Return the (X, Y) coordinate for the center point of the cell that contains the specified text.  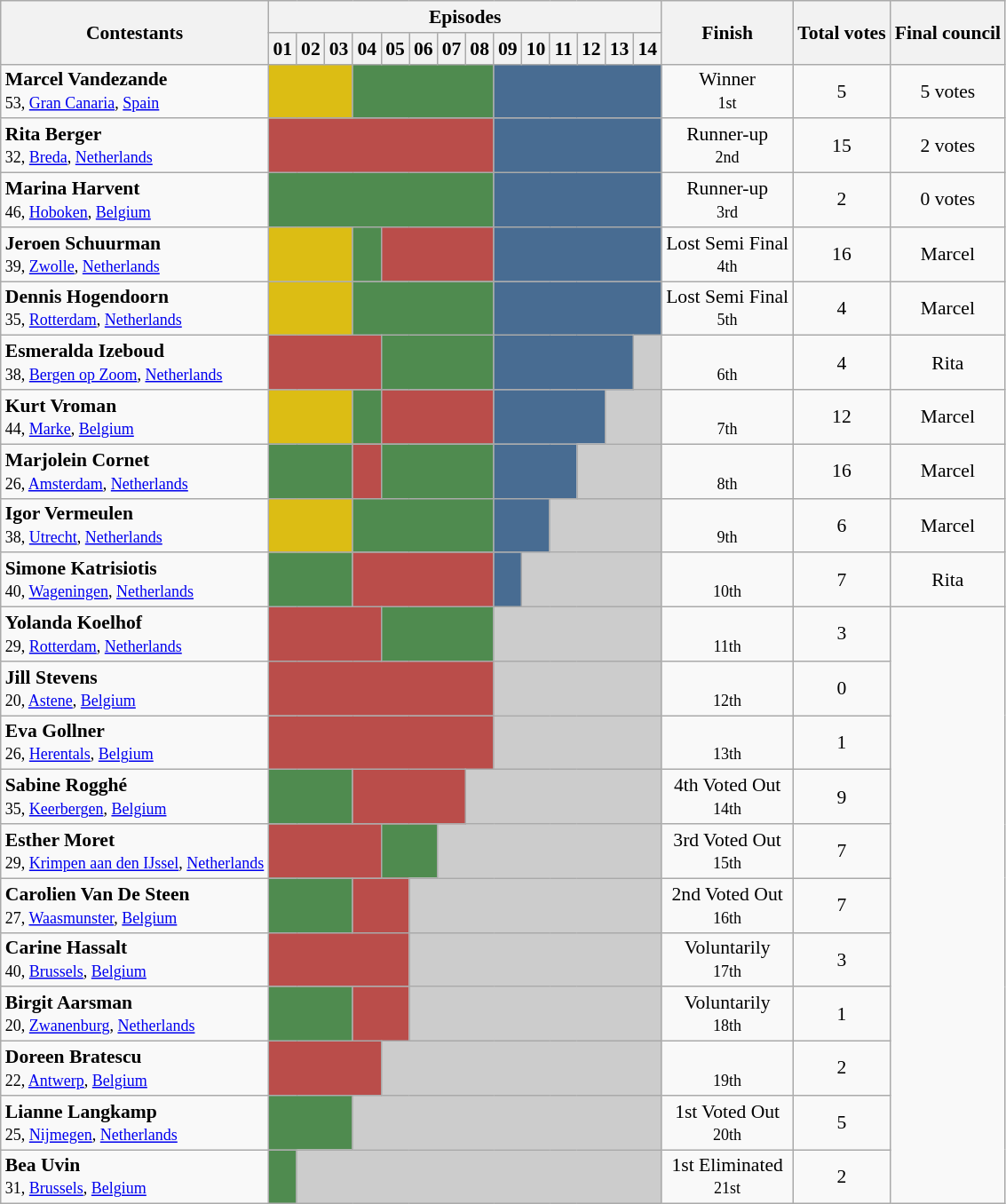
Voluntarily17th (727, 959)
5 votes (948, 91)
05 (395, 49)
Contestants (135, 32)
4th Voted Out14th (727, 797)
2nd Voted Out16th (727, 906)
19th (727, 1069)
14 (647, 49)
Total votes (842, 32)
10 (536, 49)
11th (727, 634)
04 (367, 49)
01 (282, 49)
Runner-up3rd (727, 201)
Runner-up2nd (727, 146)
15 (842, 146)
02 (311, 49)
Lianne Langkamp25, Nijmegen, Netherlands (135, 1122)
Igor Vermeulen38, Utrecht, Netherlands (135, 526)
Lost Semi Final4th (727, 254)
Voluntarily18th (727, 1014)
2 votes (948, 146)
Marina Harvent46, Hoboken, Belgium (135, 201)
Final council (948, 32)
Eva Gollner26, Herentals, Belgium (135, 742)
Marcel Vandezande53, Gran Canaria, Spain (135, 91)
0 votes (948, 201)
08 (479, 49)
Bea Uvin31, Brussels, Belgium (135, 1177)
03 (339, 49)
13th (727, 742)
0 (842, 689)
Kurt Vroman44, Marke, Belgium (135, 417)
Sabine Rogghé35, Keerbergen, Belgium (135, 797)
Dennis Hogendoorn35, Rotterdam, Netherlands (135, 309)
06 (424, 49)
Finish (727, 32)
Simone Katrisiotis40, Wageningen, Netherlands (135, 581)
Rita Berger32, Breda, Netherlands (135, 146)
11 (563, 49)
Winner1st (727, 91)
9th (727, 526)
Birgit Aarsman20, Zwanenburg, Netherlands (135, 1014)
3rd Voted Out15th (727, 851)
07 (452, 49)
7th (727, 417)
Doreen Bratescu22, Antwerp, Belgium (135, 1069)
1st Eliminated21st (727, 1177)
13 (620, 49)
Marjolein Cornet26, Amsterdam, Netherlands (135, 471)
Carolien Van De Steen27, Waasmunster, Belgium (135, 906)
Jill Stevens20, Astene, Belgium (135, 689)
6 (842, 526)
Esther Moret29, Krimpen aan den IJssel, Netherlands (135, 851)
09 (508, 49)
10th (727, 581)
Esmeralda Izeboud38, Bergen op Zoom, Netherlands (135, 362)
Lost Semi Final5th (727, 309)
Yolanda Koelhof29, Rotterdam, Netherlands (135, 634)
8th (727, 471)
Carine Hassalt40, Brussels, Belgium (135, 959)
Jeroen Schuurman39, Zwolle, Netherlands (135, 254)
1st Voted Out20th (727, 1122)
6th (727, 362)
Episodes (465, 17)
12th (727, 689)
9 (842, 797)
